Find where the given text appears and provide that cell's center as (x, y) coordinate. 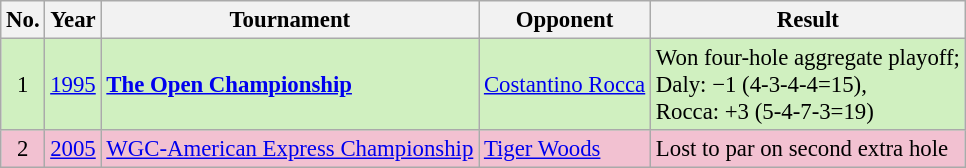
No. (23, 20)
WGC-American Express Championship (290, 149)
Won four-hole aggregate playoff;Daly: −1 (4-3-4-4=15),Rocca: +3 (5-4-7-3=19) (808, 85)
2005 (73, 149)
1 (23, 85)
Tiger Woods (565, 149)
Result (808, 20)
1995 (73, 85)
Tournament (290, 20)
Lost to par on second extra hole (808, 149)
Opponent (565, 20)
The Open Championship (290, 85)
Year (73, 20)
Costantino Rocca (565, 85)
2 (23, 149)
